Determine the (X, Y) coordinate at the center of the cell enclosing the given text.  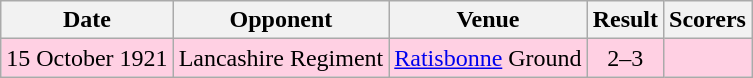
Venue (488, 20)
Result (625, 20)
2–3 (625, 58)
Date (87, 20)
Opponent (281, 20)
Lancashire Regiment (281, 58)
15 October 1921 (87, 58)
Scorers (708, 20)
Ratisbonne Ground (488, 58)
